Scan for the cell matching the given text and deliver its [X, Y] coordinate at center. 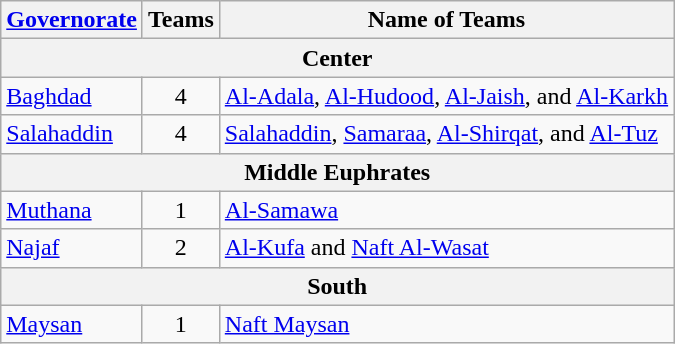
Name of Teams [446, 20]
Maysan [72, 324]
Center [338, 58]
Al-Samawa [446, 210]
Middle Euphrates [338, 172]
Salahaddin, Samaraa, Al-Shirqat, and Al-Tuz [446, 134]
Governorate [72, 20]
Muthana [72, 210]
Teams [180, 20]
South [338, 286]
Al-Kufa and Naft Al-Wasat [446, 248]
Najaf [72, 248]
Naft Maysan [446, 324]
Baghdad [72, 96]
2 [180, 248]
Al-Adala, Al-Hudood, Al-Jaish, and Al-Karkh [446, 96]
Salahaddin [72, 134]
